Extract the [X, Y] coordinate from the center of the cell holding the provided text.  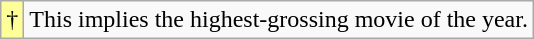
† [12, 20]
This implies the highest-grossing movie of the year. [279, 20]
